Detect which cell encompasses the target text, then output its [x, y] center coordinate. 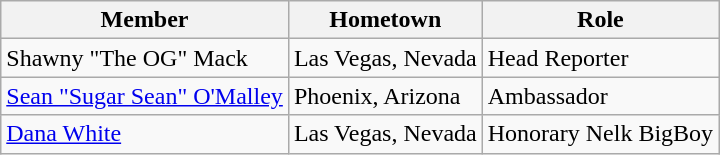
Ambassador [600, 96]
Phoenix, Arizona [385, 96]
Honorary Nelk BigBoy [600, 134]
Dana White [145, 134]
Sean "Sugar Sean" O'Malley [145, 96]
Shawny "The OG" Mack [145, 58]
Member [145, 20]
Hometown [385, 20]
Head Reporter [600, 58]
Role [600, 20]
